Find where the given text appears and provide that cell's center as [x, y] coordinate. 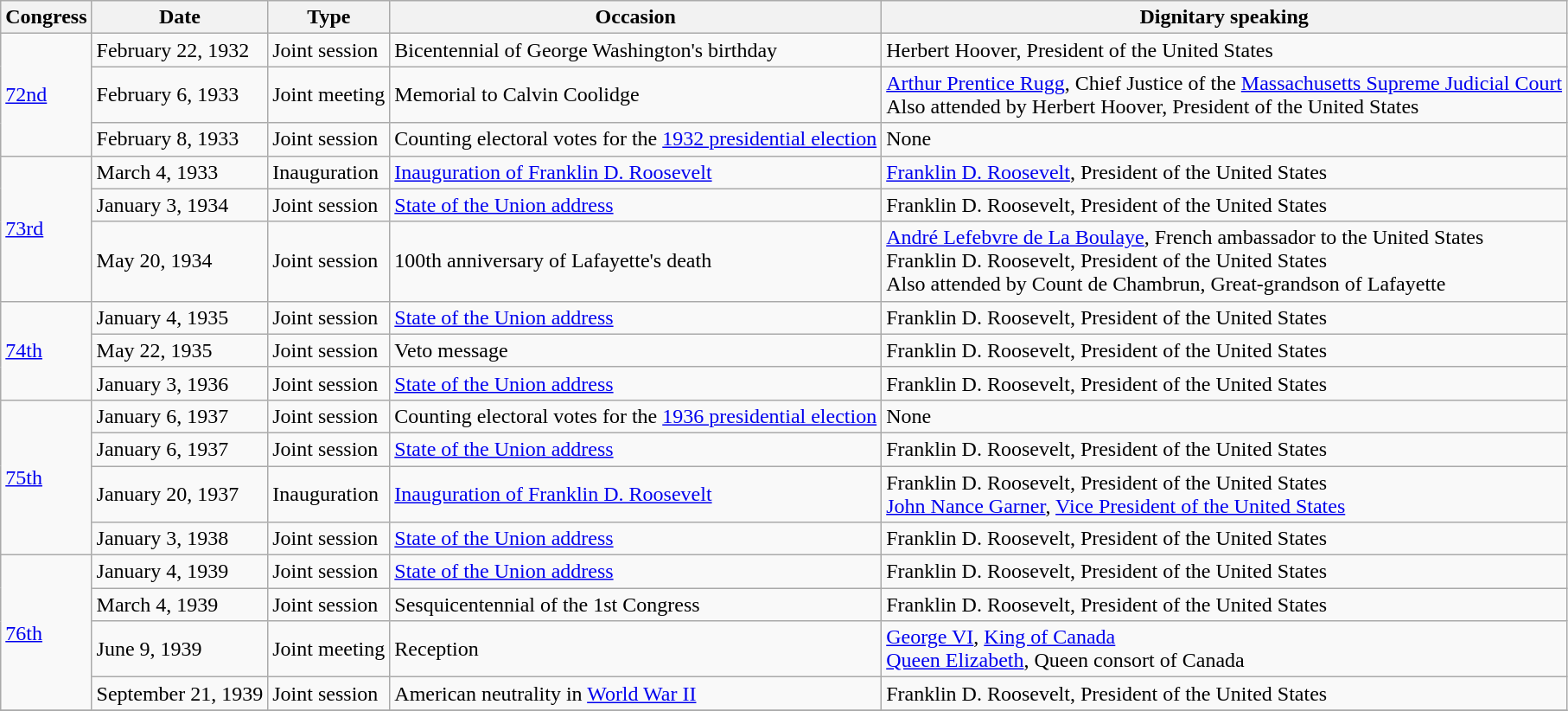
September 21, 1939 [180, 694]
February 22, 1932 [180, 50]
January 20, 1937 [180, 493]
Reception [636, 649]
Bicentennial of George Washington's birthday [636, 50]
February 6, 1933 [180, 95]
75th [47, 477]
Sesquicentennial of the 1st Congress [636, 605]
January 3, 1938 [180, 539]
Veto message [636, 350]
Congress [47, 17]
Date [180, 17]
January 3, 1936 [180, 383]
Memorial to Calvin Coolidge [636, 95]
Dignitary speaking [1224, 17]
76th [47, 633]
May 22, 1935 [180, 350]
74th [47, 350]
Herbert Hoover, President of the United States [1224, 50]
March 4, 1939 [180, 605]
George VI, King of CanadaQueen Elizabeth, Queen consort of Canada [1224, 649]
Counting electoral votes for the 1932 presidential election [636, 139]
Occasion [636, 17]
February 8, 1933 [180, 139]
American neutrality in World War II [636, 694]
Type [328, 17]
Arthur Prentice Rugg, Chief Justice of the Massachusetts Supreme Judicial CourtAlso attended by Herbert Hoover, President of the United States [1224, 95]
Franklin D. Roosevelt, President of the United StatesJohn Nance Garner, Vice President of the United States [1224, 493]
March 4, 1933 [180, 172]
100th anniversary of Lafayette's death [636, 261]
June 9, 1939 [180, 649]
73rd [47, 228]
May 20, 1934 [180, 261]
January 3, 1934 [180, 205]
January 4, 1935 [180, 317]
January 4, 1939 [180, 572]
72nd [47, 95]
Counting electoral votes for the 1936 presidential election [636, 416]
